Detect which cell encompasses the target text, then output its [X, Y] center coordinate. 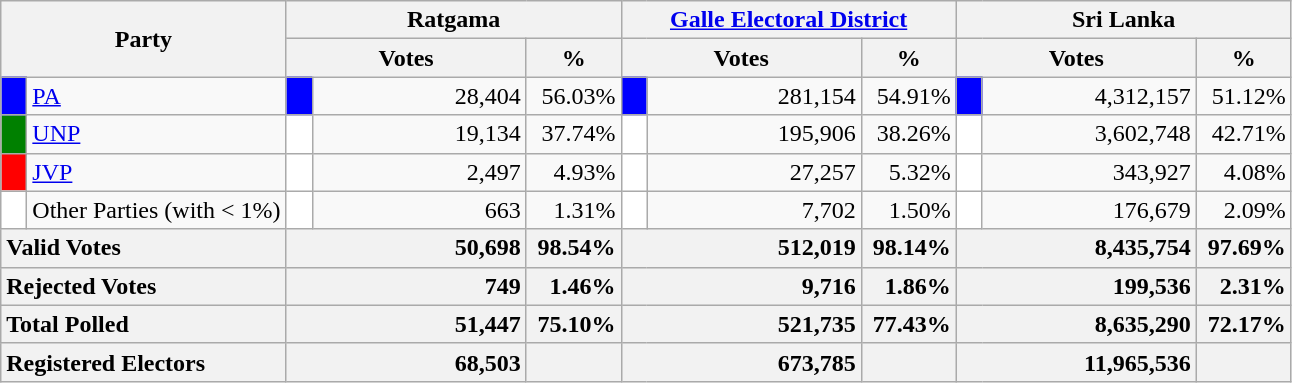
98.54% [574, 248]
Sri Lanka [1124, 20]
1.31% [574, 210]
Other Parties (with < 1%) [156, 210]
11,965,536 [1076, 362]
Galle Electoral District [788, 20]
97.69% [1244, 248]
98.14% [908, 248]
176,679 [1089, 210]
68,503 [406, 362]
54.91% [908, 96]
199,536 [1076, 286]
JVP [156, 172]
PA [156, 96]
8,435,754 [1076, 248]
Ratgama [454, 20]
1.86% [908, 286]
4.08% [1244, 172]
749 [406, 286]
663 [419, 210]
8,635,290 [1076, 324]
343,927 [1089, 172]
56.03% [574, 96]
Registered Electors [144, 362]
195,906 [754, 134]
42.71% [1244, 134]
51,447 [406, 324]
9,716 [741, 286]
72.17% [1244, 324]
521,735 [741, 324]
2.31% [1244, 286]
51.12% [1244, 96]
Valid Votes [144, 248]
77.43% [908, 324]
1.46% [574, 286]
37.74% [574, 134]
28,404 [419, 96]
27,257 [754, 172]
1.50% [908, 210]
4,312,157 [1089, 96]
2,497 [419, 172]
19,134 [419, 134]
UNP [156, 134]
38.26% [908, 134]
2.09% [1244, 210]
281,154 [754, 96]
7,702 [754, 210]
673,785 [741, 362]
3,602,748 [1089, 134]
5.32% [908, 172]
4.93% [574, 172]
Rejected Votes [144, 286]
Total Polled [144, 324]
512,019 [741, 248]
50,698 [406, 248]
Party [144, 39]
75.10% [574, 324]
